Output the (x, y) coordinate of the center of the cell containing the given text.  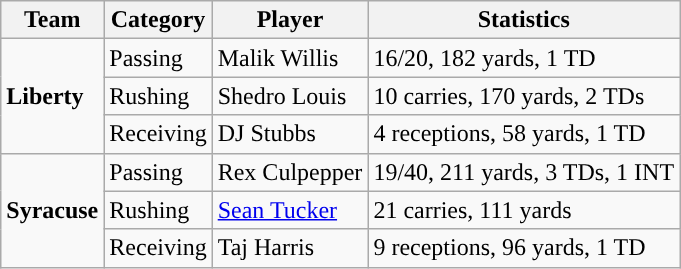
10 carries, 170 yards, 2 TDs (524, 96)
9 receptions, 96 yards, 1 TD (524, 248)
Shedro Louis (290, 96)
Statistics (524, 20)
Malik Willis (290, 58)
4 receptions, 58 yards, 1 TD (524, 134)
19/40, 211 yards, 3 TDs, 1 INT (524, 172)
21 carries, 111 yards (524, 210)
Taj Harris (290, 248)
DJ Stubbs (290, 134)
Rex Culpepper (290, 172)
Category (158, 20)
Sean Tucker (290, 210)
16/20, 182 yards, 1 TD (524, 58)
Team (52, 20)
Syracuse (52, 210)
Player (290, 20)
Liberty (52, 96)
